Provide the [x, y] coordinate of the cell's center where the given text is located.  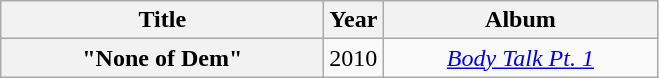
2010 [354, 58]
Year [354, 20]
Body Talk Pt. 1 [520, 58]
"None of Dem" [162, 58]
Title [162, 20]
Album [520, 20]
